For the text-containing cell, return its midpoint in (X, Y) coordinate format. 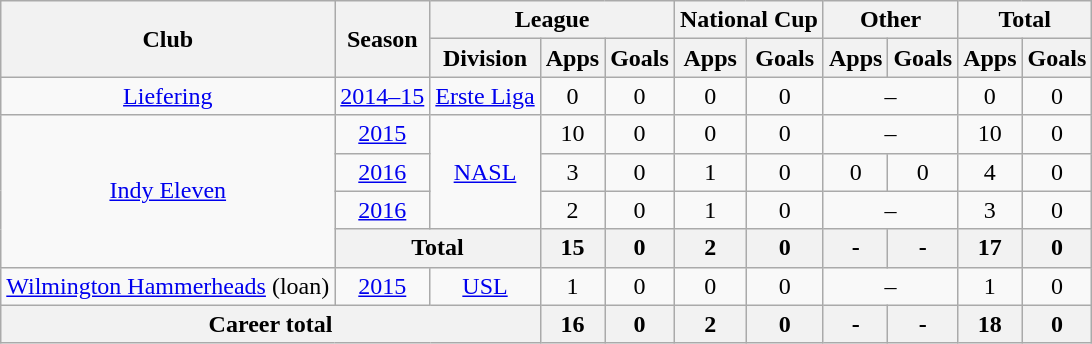
USL (485, 286)
2014–15 (382, 96)
Liefering (168, 96)
Indy Eleven (168, 191)
4 (990, 172)
National Cup (748, 20)
League (552, 20)
Wilmington Hammerheads (loan) (168, 286)
15 (572, 248)
17 (990, 248)
Career total (270, 324)
Season (382, 39)
Other (890, 20)
16 (572, 324)
Erste Liga (485, 96)
Club (168, 39)
NASL (485, 172)
Division (485, 58)
18 (990, 324)
